Return [X, Y] of the center of cell containing provided text 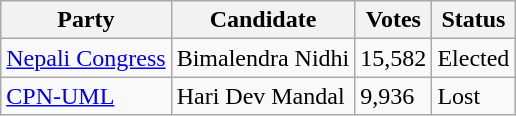
CPN-UML [86, 96]
Bimalendra Nidhi [263, 58]
Party [86, 20]
Nepali Congress [86, 58]
Elected [474, 58]
Status [474, 20]
Candidate [263, 20]
Votes [394, 20]
Hari Dev Mandal [263, 96]
15,582 [394, 58]
Lost [474, 96]
9,936 [394, 96]
